Return (x, y) of the center of cell containing provided text 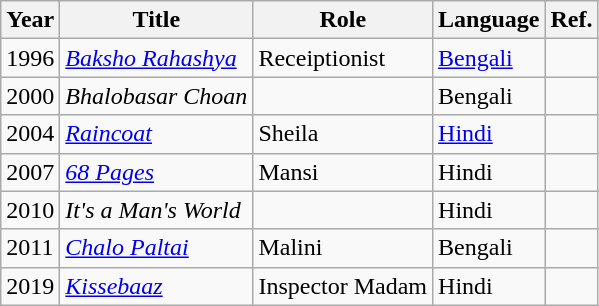
It's a Man's World (156, 210)
Year (30, 20)
68 Pages (156, 172)
2004 (30, 134)
Ref. (572, 20)
Language (489, 20)
Title (156, 20)
2000 (30, 96)
Raincoat (156, 134)
Sheila (343, 134)
Inspector Madam (343, 286)
2019 (30, 286)
Chalo Paltai (156, 248)
Role (343, 20)
Bhalobasar Choan (156, 96)
Receiptionist (343, 58)
2007 (30, 172)
2010 (30, 210)
Baksho Rahashya (156, 58)
1996 (30, 58)
2011 (30, 248)
Malini (343, 248)
Kissebaaz (156, 286)
Mansi (343, 172)
